Identify which cell holds the provided text, then report its (x, y) central coordinate. 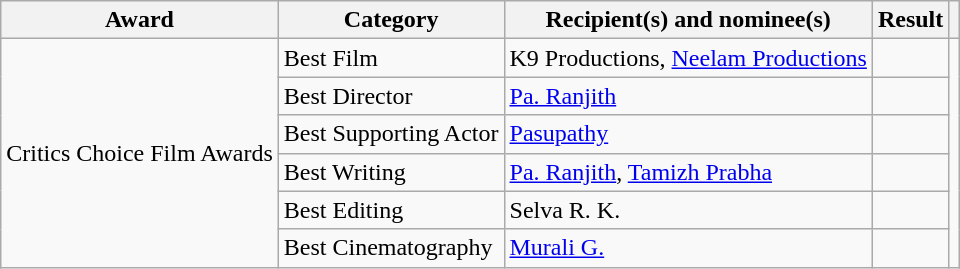
Recipient(s) and nominee(s) (688, 20)
Murali G. (688, 248)
Best Director (391, 96)
Critics Choice Film Awards (140, 153)
Best Writing (391, 172)
Pa. Ranjith (688, 96)
Category (391, 20)
Best Film (391, 58)
Best Supporting Actor (391, 134)
Award (140, 20)
Selva R. K. (688, 210)
Pasupathy (688, 134)
Best Cinematography (391, 248)
K9 Productions, Neelam Productions (688, 58)
Best Editing (391, 210)
Result (910, 20)
Pa. Ranjith, Tamizh Prabha (688, 172)
